Capture the cell that displays the provided text and extract its (x, y) central coordinate. 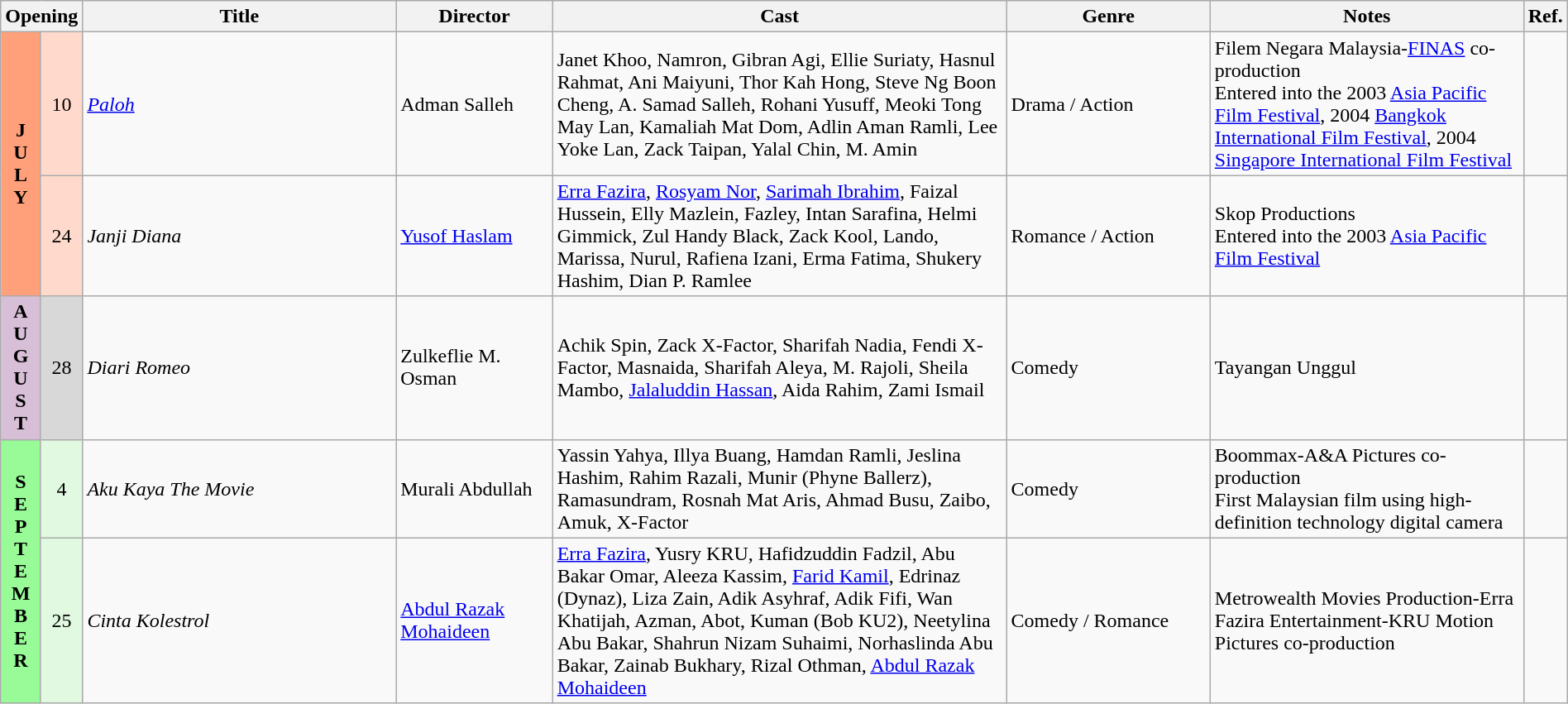
Metrowealth Movies Production-Erra Fazira Entertainment-KRU Motion Pictures co-production (1366, 620)
Diari Romeo (240, 367)
Ref. (1545, 17)
Aku Kaya The Movie (240, 488)
Murali Abdullah (475, 488)
Boommax-A&A Pictures co-productionFirst Malaysian film using high-definition technology digital camera (1366, 488)
10 (61, 104)
Drama / Action (1108, 104)
Adman Salleh (475, 104)
Yusof Haslam (475, 236)
Paloh (240, 104)
Director (475, 17)
24 (61, 236)
Cast (779, 17)
25 (61, 620)
Skop ProductionsEntered into the 2003 Asia Pacific Film Festival (1366, 236)
SEPTEMBER (22, 571)
AUGUST (22, 367)
4 (61, 488)
Janji Diana (240, 236)
Comedy / Romance (1108, 620)
Opening (41, 17)
Cinta Kolestrol (240, 620)
Genre (1108, 17)
28 (61, 367)
Abdul Razak Mohaideen (475, 620)
Notes (1366, 17)
Tayangan Unggul (1366, 367)
JULY (22, 164)
Romance / Action (1108, 236)
Zulkeflie M. Osman (475, 367)
Title (240, 17)
